Pinpoint the cell where the given text exists, returning its (X, Y) midpoint coordinate. 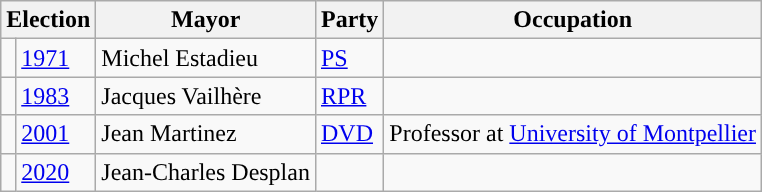
Mayor (206, 20)
Party (349, 20)
Jean-Charles Desplan (206, 172)
Jean Martinez (206, 134)
1971 (56, 58)
DVD (349, 134)
Occupation (573, 20)
2020 (56, 172)
2001 (56, 134)
Michel Estadieu (206, 58)
Election (48, 20)
Professor at University of Montpellier (573, 134)
RPR (349, 96)
Jacques Vailhère (206, 96)
1983 (56, 96)
PS (349, 58)
